Return the [X, Y] coordinate for the center point of the cell that contains the specified text.  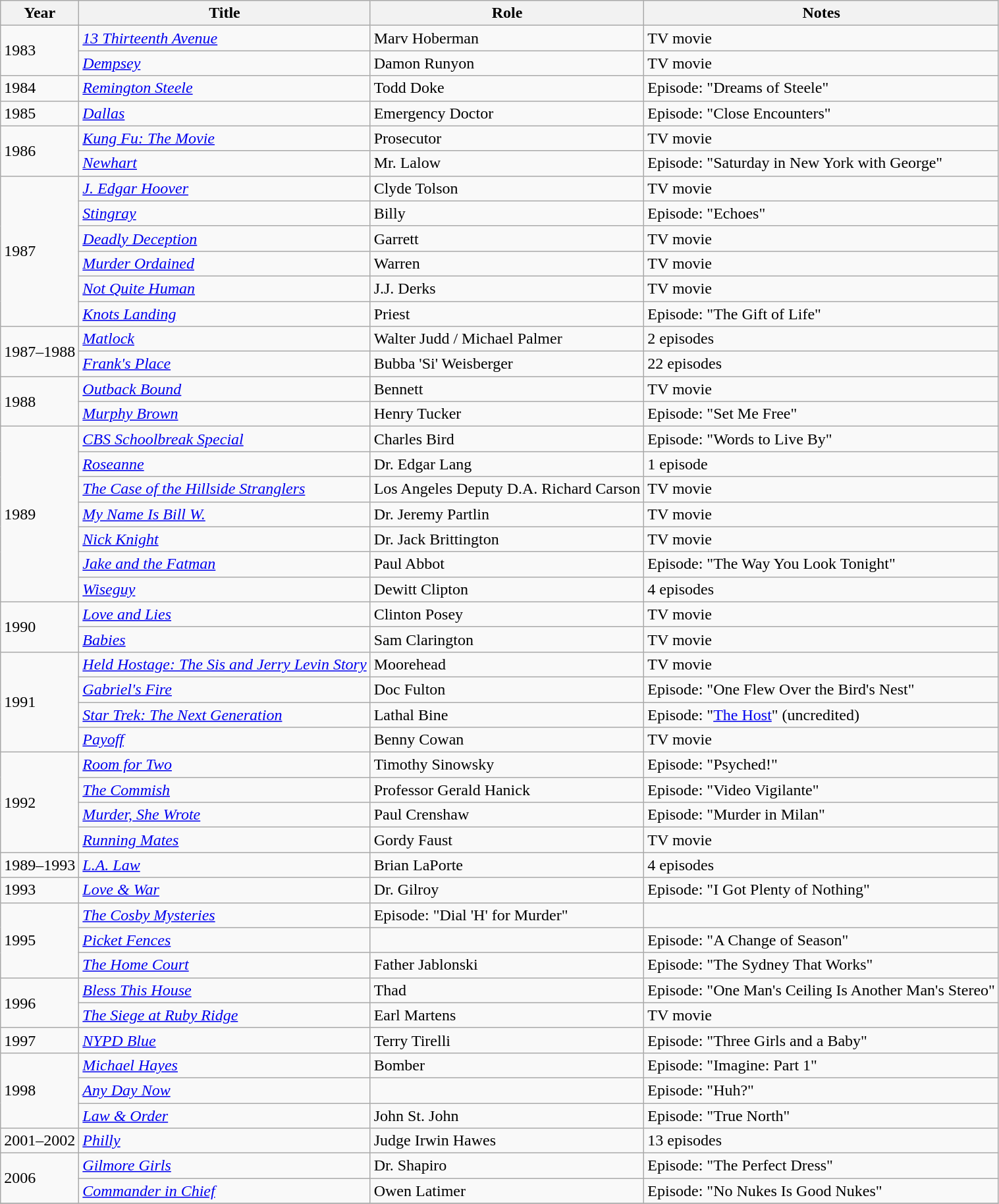
Episode: "One Man's Ceiling Is Another Man's Stereo" [822, 990]
Garrett [507, 238]
Episode: "Dreams of Steele" [822, 88]
Episode: "Set Me Free" [822, 414]
Deadly Deception [225, 238]
Episode: "Dial 'H' for Murder" [507, 915]
Los Angeles Deputy D.A. Richard Carson [507, 489]
Dempsey [225, 63]
1993 [40, 890]
1988 [40, 402]
Terry Tirelli [507, 1040]
Episode: "Echoes" [822, 213]
1995 [40, 940]
Priest [507, 314]
22 episodes [822, 364]
Held Hostage: The Sis and Jerry Levin Story [225, 664]
Episode: "Huh?" [822, 1090]
1985 [40, 113]
1997 [40, 1040]
Paul Crenshaw [507, 815]
Michael Hayes [225, 1065]
Episode: "I Got Plenty of Nothing" [822, 890]
Love & War [225, 890]
Episode: "The Perfect Dress" [822, 1166]
Philly [225, 1141]
The Case of the Hillside Stranglers [225, 489]
Knots Landing [225, 314]
Roseanne [225, 464]
Episode: "One Flew Over the Bird's Nest" [822, 689]
Todd Doke [507, 88]
Wiseguy [225, 589]
Notes [822, 13]
Murder Ordained [225, 263]
Remington Steele [225, 88]
Timothy Sinowsky [507, 765]
Dr. Jeremy Partlin [507, 514]
Murder, She Wrote [225, 815]
Episode: "Psyched!" [822, 765]
J.J. Derks [507, 288]
Not Quite Human [225, 288]
My Name Is Bill W. [225, 514]
2006 [40, 1178]
Mr. Lalow [507, 163]
Warren [507, 263]
Episode: "Video Vigilante" [822, 790]
Commander in Chief [225, 1191]
Episode: "Words to Live By" [822, 439]
Love and Lies [225, 614]
Picket Fences [225, 940]
Professor Gerald Hanick [507, 790]
Bless This House [225, 990]
2 episodes [822, 339]
The Cosby Mysteries [225, 915]
1987 [40, 251]
John St. John [507, 1116]
Dr. Edgar Lang [507, 464]
Episode: "No Nukes Is Good Nukes" [822, 1191]
NYPD Blue [225, 1040]
Brian LaPorte [507, 865]
Murphy Brown [225, 414]
Billy [507, 213]
J. Edgar Hoover [225, 188]
13 episodes [822, 1141]
Bubba 'Si' Weisberger [507, 364]
Episode: "Imagine: Part 1" [822, 1065]
1998 [40, 1090]
Dallas [225, 113]
Prosecutor [507, 138]
Episode: "Close Encounters" [822, 113]
Episode: "A Change of Season" [822, 940]
Gordy Faust [507, 840]
Episode: "True North" [822, 1116]
Father Jablonski [507, 965]
Dewitt Clipton [507, 589]
Dr. Jack Brittington [507, 539]
Matlock [225, 339]
Room for Two [225, 765]
Judge Irwin Hawes [507, 1141]
Babies [225, 639]
1987–1988 [40, 352]
Sam Clarington [507, 639]
Title [225, 13]
Dr. Gilroy [507, 890]
CBS Schoolbreak Special [225, 439]
1983 [40, 51]
Role [507, 13]
Thad [507, 990]
Clyde Tolson [507, 188]
Earl Martens [507, 1015]
Payoff [225, 740]
Bennett [507, 389]
Benny Cowan [507, 740]
Bomber [507, 1065]
1991 [40, 702]
1986 [40, 151]
Episode: "Saturday in New York with George" [822, 163]
Henry Tucker [507, 414]
Clinton Posey [507, 614]
Episode: "Three Girls and a Baby" [822, 1040]
13 Thirteenth Avenue [225, 38]
The Commish [225, 790]
Law & Order [225, 1116]
Year [40, 13]
Outback Bound [225, 389]
Frank's Place [225, 364]
1989–1993 [40, 865]
Episode: "Murder in Milan" [822, 815]
Gabriel's Fire [225, 689]
Moorehead [507, 664]
Episode: "The Way You Look Tonight" [822, 564]
1990 [40, 627]
Any Day Now [225, 1090]
1984 [40, 88]
1989 [40, 514]
Dr. Shapiro [507, 1166]
Running Mates [225, 840]
Gilmore Girls [225, 1166]
Episode: "The Host" (uncredited) [822, 714]
Charles Bird [507, 439]
The Siege at Ruby Ridge [225, 1015]
2001–2002 [40, 1141]
Damon Runyon [507, 63]
Nick Knight [225, 539]
Paul Abbot [507, 564]
Kung Fu: The Movie [225, 138]
Episode: "The Sydney That Works" [822, 965]
1996 [40, 1003]
Emergency Doctor [507, 113]
L.A. Law [225, 865]
Marv Hoberman [507, 38]
Doc Fulton [507, 689]
Episode: "The Gift of Life" [822, 314]
Lathal Bine [507, 714]
Star Trek: The Next Generation [225, 714]
Newhart [225, 163]
Jake and the Fatman [225, 564]
1992 [40, 802]
Stingray [225, 213]
The Home Court [225, 965]
1 episode [822, 464]
Owen Latimer [507, 1191]
Walter Judd / Michael Palmer [507, 339]
